Output the (X, Y) coordinate of the center of the cell containing the given text.  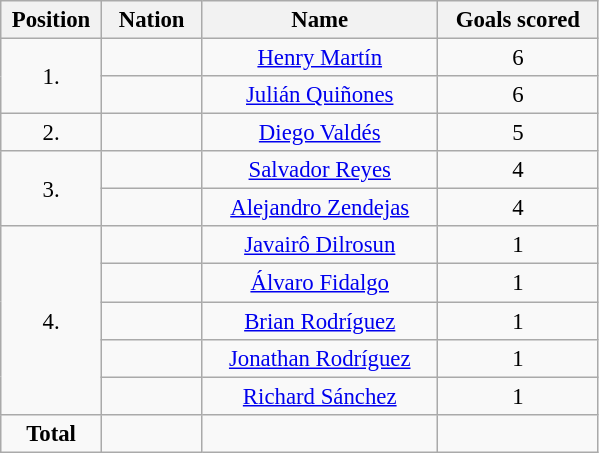
Julián Quiñones (320, 95)
Javairô Dilrosun (320, 245)
Name (320, 20)
3. (52, 188)
5 (518, 133)
Alejandro Zendejas (320, 208)
2. (52, 133)
Salvador Reyes (320, 170)
Position (52, 20)
Richard Sánchez (320, 396)
Goals scored (518, 20)
Henry Martín (320, 58)
Jonathan Rodríguez (320, 358)
Total (52, 433)
Brian Rodríguez (320, 321)
4. (52, 320)
Diego Valdés (320, 133)
Álvaro Fidalgo (320, 283)
1. (52, 76)
Nation (152, 20)
